For the text-containing cell, return its midpoint in (X, Y) coordinate format. 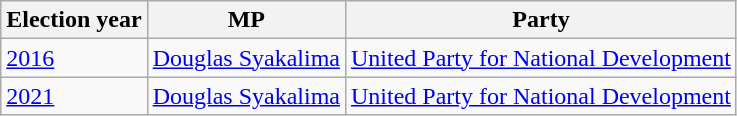
2016 (74, 58)
Party (540, 20)
2021 (74, 96)
MP (246, 20)
Election year (74, 20)
